Return the [X, Y] coordinate for the center point of the cell that contains the specified text.  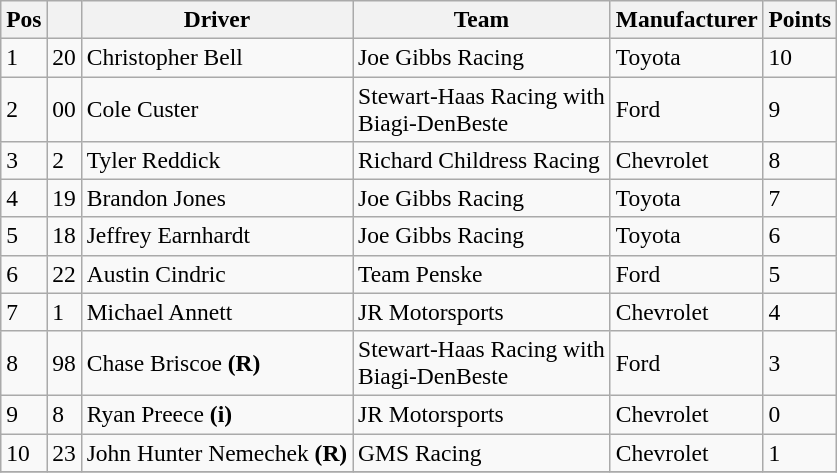
Team Penske [482, 274]
Ryan Preece (i) [216, 414]
98 [64, 362]
Austin Cindric [216, 274]
Tyler Reddick [216, 160]
19 [64, 198]
Team [482, 19]
00 [64, 108]
Christopher Bell [216, 57]
18 [64, 236]
Pos [24, 19]
Cole Custer [216, 108]
Michael Annett [216, 312]
GMS Racing [482, 452]
John Hunter Nemechek (R) [216, 452]
Brandon Jones [216, 198]
Jeffrey Earnhardt [216, 236]
23 [64, 452]
20 [64, 57]
Manufacturer [686, 19]
Richard Childress Racing [482, 160]
Chase Briscoe (R) [216, 362]
22 [64, 274]
0 [800, 414]
Driver [216, 19]
Points [800, 19]
